Identify which cell holds the provided text, then report its [X, Y] central coordinate. 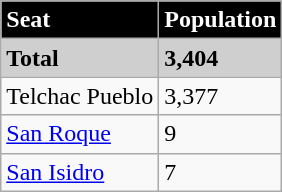
Total [80, 58]
9 [220, 134]
San Roque [80, 134]
3,404 [220, 58]
Telchac Pueblo [80, 96]
San Isidro [80, 172]
7 [220, 172]
3,377 [220, 96]
Population [220, 20]
Seat [80, 20]
